For the text-containing cell, return its midpoint in [x, y] coordinate format. 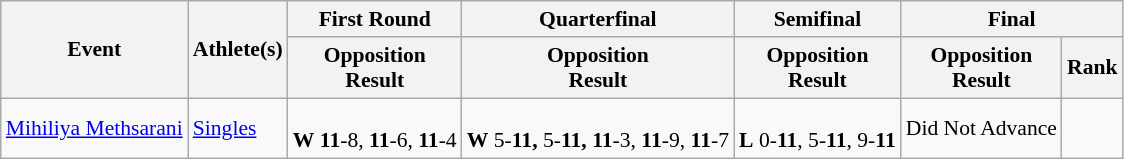
W 11-8, 11-6, 11-4 [375, 128]
Athlete(s) [238, 50]
Rank [1092, 68]
W 5-11, 5-11, 11-3, 11-9, 11-7 [598, 128]
Final [1012, 19]
First Round [375, 19]
L 0-11, 5-11, 9-11 [818, 128]
Mihiliya Methsarani [94, 128]
Event [94, 50]
Quarterfinal [598, 19]
Did Not Advance [982, 128]
Singles [238, 128]
Semifinal [818, 19]
